Identify which cell holds the provided text, then report its (x, y) central coordinate. 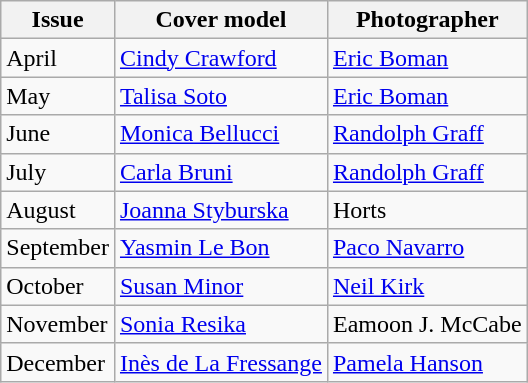
Neil Kirk (427, 286)
July (58, 172)
Eamoon J. McCabe (427, 324)
Photographer (427, 20)
Cover model (220, 20)
Horts (427, 210)
November (58, 324)
Issue (58, 20)
Talisa Soto (220, 96)
Paco Navarro (427, 248)
Inès de La Fressange (220, 362)
October (58, 286)
Yasmin Le Bon (220, 248)
Susan Minor (220, 286)
December (58, 362)
Monica Bellucci (220, 134)
May (58, 96)
September (58, 248)
April (58, 58)
Carla Bruni (220, 172)
Cindy Crawford (220, 58)
Sonia Resika (220, 324)
August (58, 210)
Joanna Styburska (220, 210)
Pamela Hanson (427, 362)
June (58, 134)
